Return [x, y] of the center of cell containing provided text 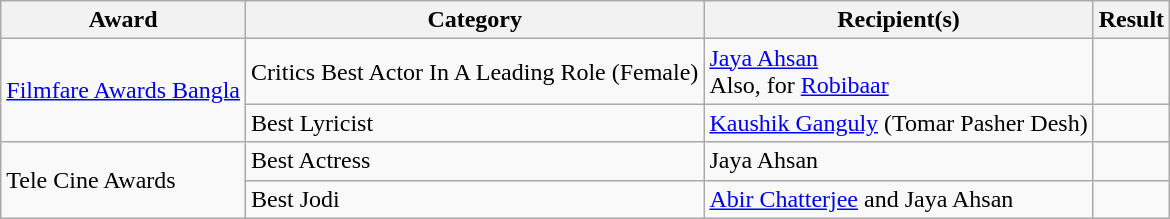
Kaushik Ganguly (Tomar Pasher Desh) [898, 123]
Award [124, 20]
Filmfare Awards Bangla [124, 90]
Result [1131, 20]
Jaya AhsanAlso, for Robibaar [898, 72]
Recipient(s) [898, 20]
Best Actress [475, 161]
Best Jodi [475, 199]
Best Lyricist [475, 123]
Jaya Ahsan [898, 161]
Tele Cine Awards [124, 180]
Abir Chatterjee and Jaya Ahsan [898, 199]
Critics Best Actor In A Leading Role (Female) [475, 72]
Category [475, 20]
